Extract the (x, y) coordinate from the center of the cell holding the provided text.  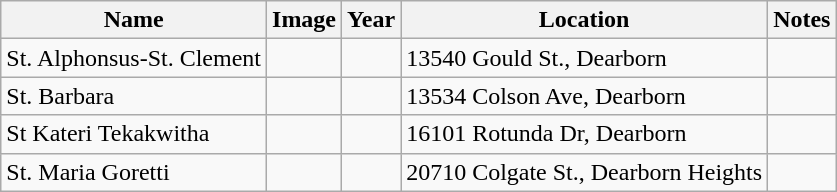
20710 Colgate St., Dearborn Heights (584, 172)
Notes (802, 20)
St. Alphonsus-St. Clement (134, 58)
Name (134, 20)
St. Barbara (134, 96)
Image (304, 20)
16101 Rotunda Dr, Dearborn (584, 134)
Location (584, 20)
St. Maria Goretti (134, 172)
Year (372, 20)
13540 Gould St., Dearborn (584, 58)
St Kateri Tekakwitha (134, 134)
13534 Colson Ave, Dearborn (584, 96)
